Detect which cell encompasses the target text, then output its (x, y) center coordinate. 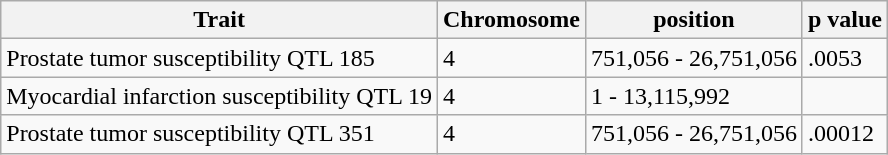
position (694, 20)
Chromosome (511, 20)
Prostate tumor susceptibility QTL 351 (220, 134)
p value (844, 20)
1 - 13,115,992 (694, 96)
.0053 (844, 58)
Prostate tumor susceptibility QTL 185 (220, 58)
.00012 (844, 134)
Myocardial infarction susceptibility QTL 19 (220, 96)
Trait (220, 20)
